Provide the (X, Y) coordinate of the cell's center where the given text is located.  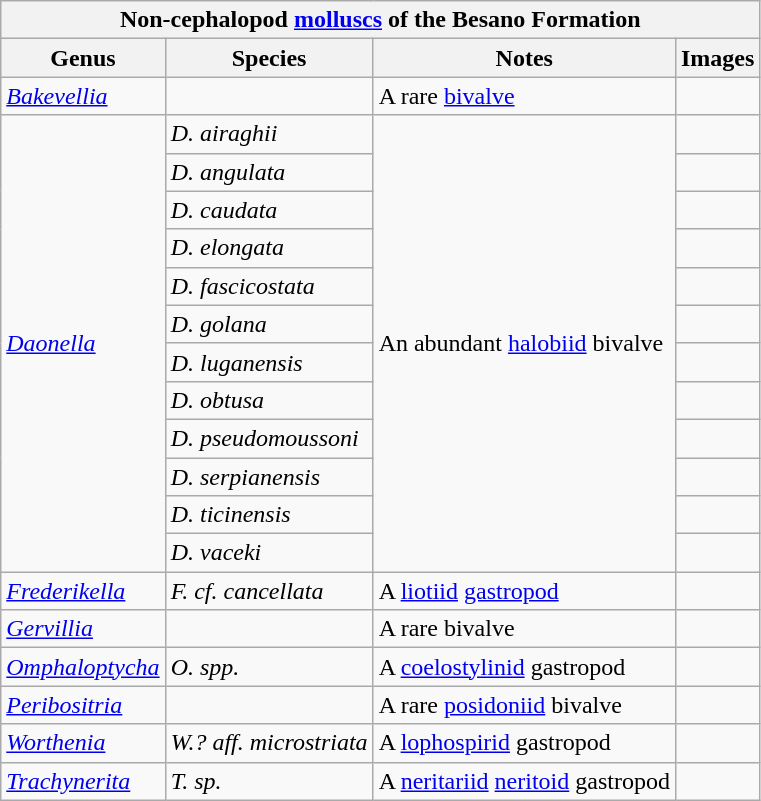
D. serpianensis (269, 477)
Peribositria (83, 705)
Daonella (83, 344)
A lophospirid gastropod (524, 743)
Notes (524, 58)
D. obtusa (269, 400)
O. spp. (269, 667)
Trachynerita (83, 781)
A neritariid neritoid gastropod (524, 781)
Frederikella (83, 591)
Worthenia (83, 743)
D. angulata (269, 172)
D. elongata (269, 248)
A rare posidoniid bivalve (524, 705)
D. airaghii (269, 134)
D. golana (269, 324)
An abundant halobiid bivalve (524, 344)
Gervillia (83, 629)
T. sp. (269, 781)
Species (269, 58)
D. pseudomoussoni (269, 438)
D. fascicostata (269, 286)
Genus (83, 58)
D. caudata (269, 210)
Omphaloptycha (83, 667)
A coelostylinid gastropod (524, 667)
Bakevellia (83, 96)
Non-cephalopod molluscs of the Besano Formation (380, 20)
D. luganensis (269, 362)
Images (717, 58)
A liotiid gastropod (524, 591)
F. cf. cancellata (269, 591)
D. ticinensis (269, 515)
D. vaceki (269, 553)
W.? aff. microstriata (269, 743)
